Identify which cell holds the provided text, then report its (X, Y) central coordinate. 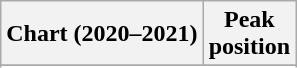
Chart (2020–2021) (102, 34)
Peakposition (249, 34)
